Return the (x, y) coordinate for the center point of the cell that contains the specified text.  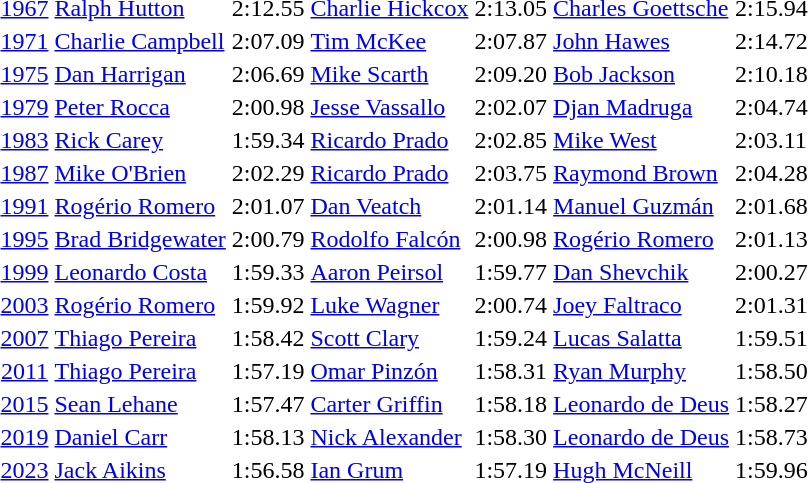
2:01.07 (268, 206)
1:59.34 (268, 140)
Charlie Campbell (140, 41)
1:57.19 (268, 371)
Brad Bridgewater (140, 239)
1:59.33 (268, 272)
Raymond Brown (642, 173)
1:58.42 (268, 338)
Mike West (642, 140)
2:00.74 (511, 305)
1:59.24 (511, 338)
Sean Lehane (140, 404)
1:58.30 (511, 437)
Peter Rocca (140, 107)
Bob Jackson (642, 74)
1:58.18 (511, 404)
1:58.13 (268, 437)
2:07.09 (268, 41)
Dan Veatch (390, 206)
2:07.87 (511, 41)
Mike Scarth (390, 74)
Dan Shevchik (642, 272)
1:57.47 (268, 404)
Dan Harrigan (140, 74)
Nick Alexander (390, 437)
John Hawes (642, 41)
Carter Griffin (390, 404)
Rodolfo Falcón (390, 239)
2:03.75 (511, 173)
2:02.29 (268, 173)
2:02.85 (511, 140)
Omar Pinzón (390, 371)
Tim McKee (390, 41)
1:59.77 (511, 272)
2:06.69 (268, 74)
2:00.79 (268, 239)
Leonardo Costa (140, 272)
Luke Wagner (390, 305)
Joey Faltraco (642, 305)
Scott Clary (390, 338)
2:02.07 (511, 107)
Ryan Murphy (642, 371)
1:58.31 (511, 371)
Djan Madruga (642, 107)
Mike O'Brien (140, 173)
Daniel Carr (140, 437)
1:59.92 (268, 305)
Manuel Guzmán (642, 206)
Jesse Vassallo (390, 107)
Rick Carey (140, 140)
Aaron Peirsol (390, 272)
2:01.14 (511, 206)
2:09.20 (511, 74)
Lucas Salatta (642, 338)
